Return the (x, y) coordinate for the center point of the cell that contains the specified text.  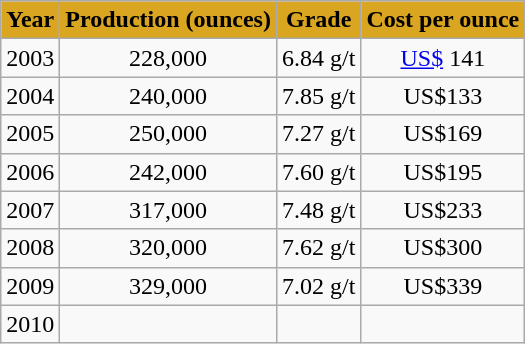
US$133 (443, 96)
2003 (30, 58)
2010 (30, 324)
2008 (30, 248)
7.85 g/t (318, 96)
228,000 (168, 58)
2005 (30, 134)
US$169 (443, 134)
Production (ounces) (168, 20)
US$339 (443, 286)
US$195 (443, 172)
329,000 (168, 286)
320,000 (168, 248)
7.48 g/t (318, 210)
6.84 g/t (318, 58)
7.02 g/t (318, 286)
7.60 g/t (318, 172)
Year (30, 20)
US$233 (443, 210)
Cost per ounce (443, 20)
242,000 (168, 172)
7.27 g/t (318, 134)
US$300 (443, 248)
2009 (30, 286)
7.62 g/t (318, 248)
2006 (30, 172)
Grade (318, 20)
2007 (30, 210)
240,000 (168, 96)
US$ 141 (443, 58)
250,000 (168, 134)
2004 (30, 96)
317,000 (168, 210)
